For the text-containing cell, return its midpoint in (x, y) coordinate format. 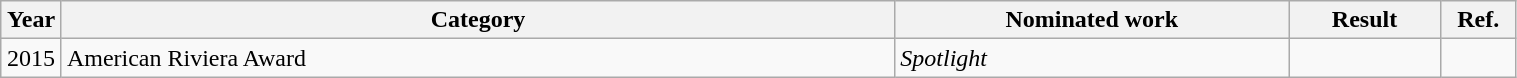
2015 (32, 58)
American Riviera Award (478, 58)
Result (1365, 20)
Year (32, 20)
Spotlight (1092, 58)
Category (478, 20)
Ref. (1478, 20)
Nominated work (1092, 20)
